Identify which cell holds the provided text, then report its (X, Y) central coordinate. 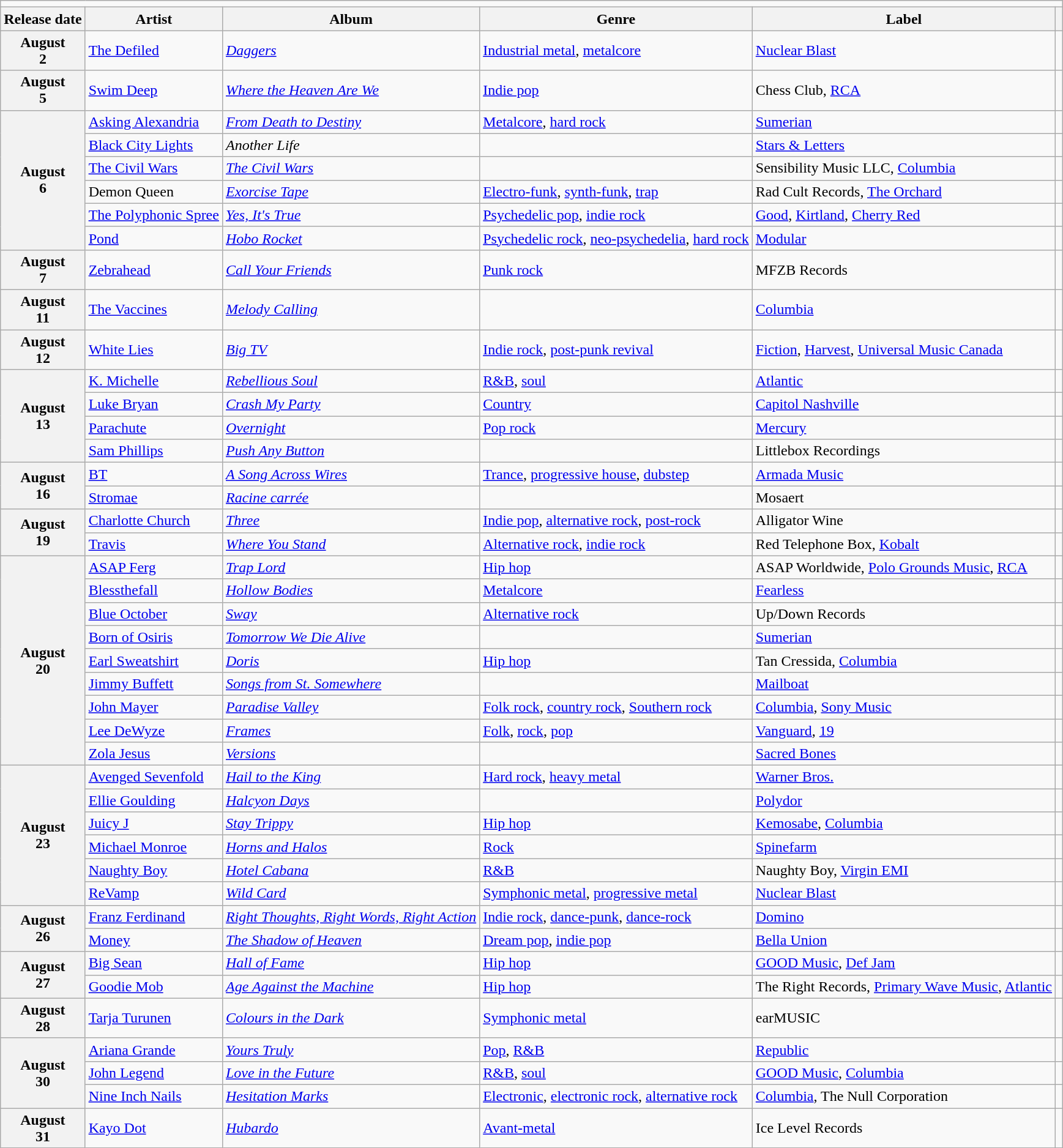
Fearless (903, 591)
Lee DeWyze (154, 730)
Zebrahead (154, 269)
Capitol Nashville (903, 404)
Blessthefall (154, 591)
Republic (903, 1049)
Symphonic metal (616, 1018)
The Defiled (154, 50)
Mailboat (903, 684)
Hesitation Marks (351, 1096)
Paradise Valley (351, 707)
Tarja Turunen (154, 1018)
August26 (43, 928)
Metalcore (616, 591)
earMUSIC (903, 1018)
Metalcore, hard rock (616, 122)
MFZB Records (903, 269)
Alternative rock, indie rock (616, 544)
Mosaert (903, 498)
Naughty Boy, Virgin EMI (903, 870)
Sacred Bones (903, 754)
Asking Alexandria (154, 122)
Columbia (903, 310)
Armada Music (903, 474)
Psychedelic pop, indie rock (616, 215)
August6 (43, 180)
The Vaccines (154, 310)
GOOD Music, Def Jam (903, 963)
Hall of Fame (351, 963)
Hubardo (351, 1127)
From Death to Destiny (351, 122)
August13 (43, 416)
Modular (903, 238)
Parachute (154, 428)
Label (903, 19)
Electro-funk, synth-funk, trap (616, 192)
Goodie Mob (154, 986)
Symphonic metal, progressive metal (616, 893)
Ariana Grande (154, 1049)
Genre (616, 19)
August19 (43, 532)
Sam Phillips (154, 451)
Alternative rock (616, 614)
Hollow Bodies (351, 591)
Ellie Goulding (154, 800)
August5 (43, 91)
August23 (43, 835)
Crash My Party (351, 404)
Columbia, The Null Corporation (903, 1096)
Spinefarm (903, 847)
Fiction, Harvest, Universal Music Canada (903, 349)
Where the Heaven Are We (351, 91)
Franz Ferdinand (154, 917)
Daggers (351, 50)
Money (154, 940)
Stromae (154, 498)
A Song Across Wires (351, 474)
Juicy J (154, 824)
Ice Level Records (903, 1127)
Overnight (351, 428)
Release date (43, 19)
Red Telephone Box, Kobalt (903, 544)
Folk rock, country rock, Southern rock (616, 707)
John Legend (154, 1073)
Three (351, 521)
Demon Queen (154, 192)
Horns and Halos (351, 847)
Pop, R&B (616, 1049)
Right Thoughts, Right Words, Right Action (351, 917)
Industrial metal, metalcore (616, 50)
Alligator Wine (903, 521)
Avenged Sevenfold (154, 777)
Columbia, Sony Music (903, 707)
Doris (351, 660)
Kemosabe, Columbia (903, 824)
Littlebox Recordings (903, 451)
August12 (43, 349)
Tomorrow We Die Alive (351, 637)
Domino (903, 917)
Electronic, electronic rock, alternative rock (616, 1096)
Bella Union (903, 940)
Indie pop, alternative rock, post-rock (616, 521)
Versions (351, 754)
Vanguard, 19 (903, 730)
August 28 (43, 1018)
Folk, rock, pop (616, 730)
August2 (43, 50)
Age Against the Machine (351, 986)
Hobo Rocket (351, 238)
August 30 (43, 1073)
Rock (616, 847)
Yours Truly (351, 1049)
Born of Osiris (154, 637)
Tan Cressida, Columbia (903, 660)
Rebellious Soul (351, 381)
August11 (43, 310)
Blue October (154, 614)
Luke Bryan (154, 404)
Zola Jesus (154, 754)
Polydor (903, 800)
Pop rock (616, 428)
August16 (43, 486)
Yes, It's True (351, 215)
Avant-metal (616, 1127)
Hard rock, heavy metal (616, 777)
Sway (351, 614)
Melody Calling (351, 310)
Another Life (351, 145)
Pond (154, 238)
Rad Cult Records, The Orchard (903, 192)
K. Michelle (154, 381)
Atlantic (903, 381)
Warner Bros. (903, 777)
The Right Records, Primary Wave Music, Atlantic (903, 986)
August7 (43, 269)
Hail to the King (351, 777)
Good, Kirtland, Cherry Red (903, 215)
Stay Trippy (351, 824)
Sensibility Music LLC, Columbia (903, 168)
BT (154, 474)
Halcyon Days (351, 800)
Earl Sweatshirt (154, 660)
Psychedelic rock, neo-psychedelia, hard rock (616, 238)
Indie rock, post-punk revival (616, 349)
Trance, progressive house, dubstep (616, 474)
Exorcise Tape (351, 192)
August20 (43, 661)
Stars & Letters (903, 145)
Travis (154, 544)
Colours in the Dark (351, 1018)
Artist (154, 19)
Push Any Button (351, 451)
Big Sean (154, 963)
Indie pop (616, 91)
August 31 (43, 1127)
The Shadow of Heaven (351, 940)
The Polyphonic Spree (154, 215)
Trap Lord (351, 567)
Swim Deep (154, 91)
Songs from St. Somewhere (351, 684)
Naughty Boy (154, 870)
R&B (616, 870)
Love in the Future (351, 1073)
Where You Stand (351, 544)
Frames (351, 730)
Black City Lights (154, 145)
Hotel Cabana (351, 870)
Michael Monroe (154, 847)
Kayo Dot (154, 1127)
Nine Inch Nails (154, 1096)
Up/Down Records (903, 614)
White Lies (154, 349)
Country (616, 404)
Chess Club, RCA (903, 91)
Wild Card (351, 893)
GOOD Music, Columbia (903, 1073)
Big TV (351, 349)
Jimmy Buffett (154, 684)
John Mayer (154, 707)
August27 (43, 975)
Album (351, 19)
Charlotte Church (154, 521)
ASAP Worldwide, Polo Grounds Music, RCA (903, 567)
Dream pop, indie pop (616, 940)
Racine carrée (351, 498)
Call Your Friends (351, 269)
Punk rock (616, 269)
Indie rock, dance-punk, dance-rock (616, 917)
ASAP Ferg (154, 567)
ReVamp (154, 893)
Mercury (903, 428)
